Find where the given text appears and provide that cell's center as (x, y) coordinate. 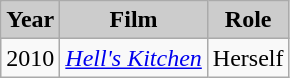
Film (134, 20)
Herself (248, 58)
Role (248, 20)
Hell's Kitchen (134, 58)
2010 (30, 58)
Year (30, 20)
